Locate the cell with the specified text and output its [X, Y] center coordinate. 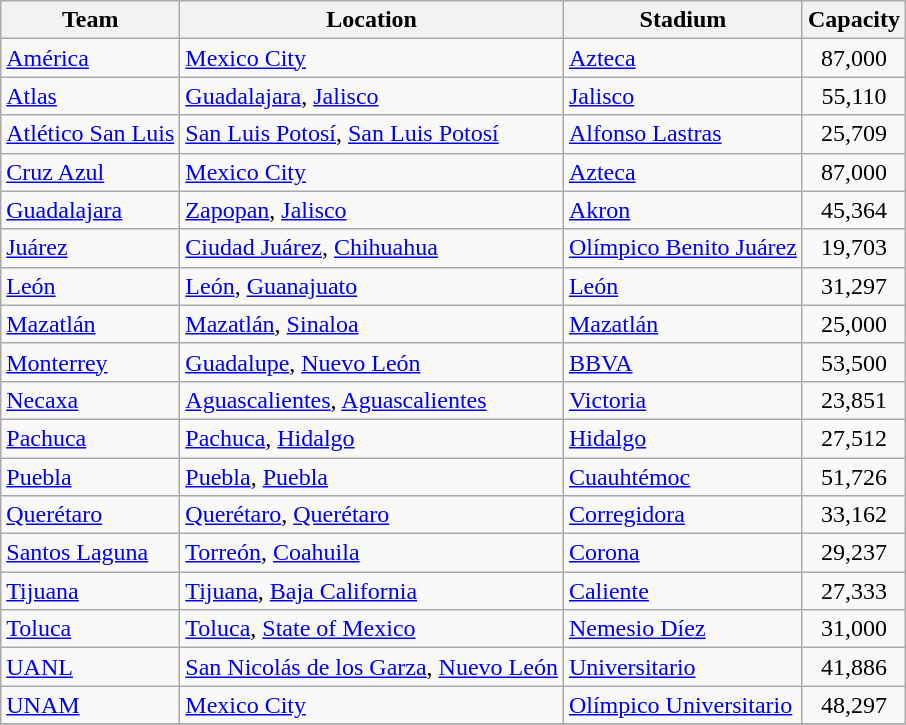
Tijuana [90, 591]
25,709 [854, 134]
51,726 [854, 477]
31,000 [854, 629]
Jalisco [682, 96]
Corregidora [682, 515]
UNAM [90, 705]
Atlético San Luis [90, 134]
San Nicolás de los Garza, Nuevo León [372, 667]
Santos Laguna [90, 553]
Ciudad Juárez, Chihuahua [372, 248]
Stadium [682, 20]
33,162 [854, 515]
León, Guanajuato [372, 286]
Hidalgo [682, 438]
Guadalupe, Nuevo León [372, 362]
29,237 [854, 553]
Zapopan, Jalisco [372, 210]
Aguascalientes, Aguascalientes [372, 400]
25,000 [854, 324]
San Luis Potosí, San Luis Potosí [372, 134]
Cuauhtémoc [682, 477]
Cruz Azul [90, 172]
55,110 [854, 96]
UANL [90, 667]
19,703 [854, 248]
Olímpico Universitario [682, 705]
Guadalajara, Jalisco [372, 96]
Tijuana, Baja California [372, 591]
48,297 [854, 705]
Puebla, Puebla [372, 477]
Olímpico Benito Juárez [682, 248]
América [90, 58]
Mazatlán, Sinaloa [372, 324]
Toluca [90, 629]
Atlas [90, 96]
Caliente [682, 591]
Nemesio Díez [682, 629]
BBVA [682, 362]
Querétaro [90, 515]
41,886 [854, 667]
45,364 [854, 210]
Torreón, Coahuila [372, 553]
Location [372, 20]
Capacity [854, 20]
Alfonso Lastras [682, 134]
Corona [682, 553]
Querétaro, Querétaro [372, 515]
Akron [682, 210]
27,333 [854, 591]
Monterrey [90, 362]
53,500 [854, 362]
Team [90, 20]
Pachuca [90, 438]
Toluca, State of Mexico [372, 629]
Juárez [90, 248]
23,851 [854, 400]
27,512 [854, 438]
Guadalajara [90, 210]
Universitario [682, 667]
Necaxa [90, 400]
Puebla [90, 477]
Pachuca, Hidalgo [372, 438]
Victoria [682, 400]
31,297 [854, 286]
